Scan for the cell matching the given text and deliver its (X, Y) coordinate at center. 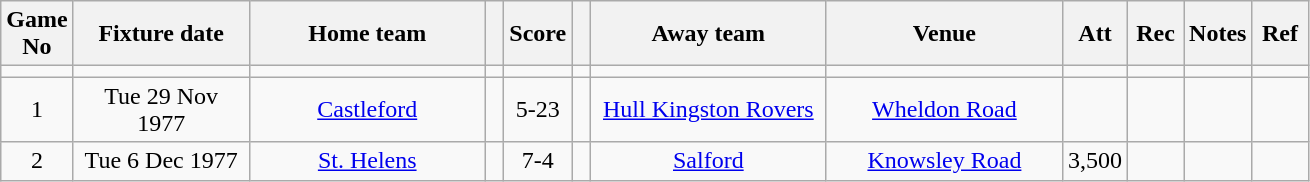
Tue 6 Dec 1977 (161, 161)
Salford (708, 161)
Home team (367, 34)
St. Helens (367, 161)
Knowsley Road (944, 161)
Ref (1280, 34)
Att (1094, 34)
Hull Kingston Rovers (708, 110)
7-4 (538, 161)
Notes (1218, 34)
5-23 (538, 110)
Score (538, 34)
1 (37, 110)
Game No (37, 34)
Tue 29 Nov 1977 (161, 110)
Wheldon Road (944, 110)
2 (37, 161)
Venue (944, 34)
Castleford (367, 110)
3,500 (1094, 161)
Away team (708, 34)
Rec (1156, 34)
Fixture date (161, 34)
